Determine the [x, y] coordinate at the center of the cell enclosing the given text.  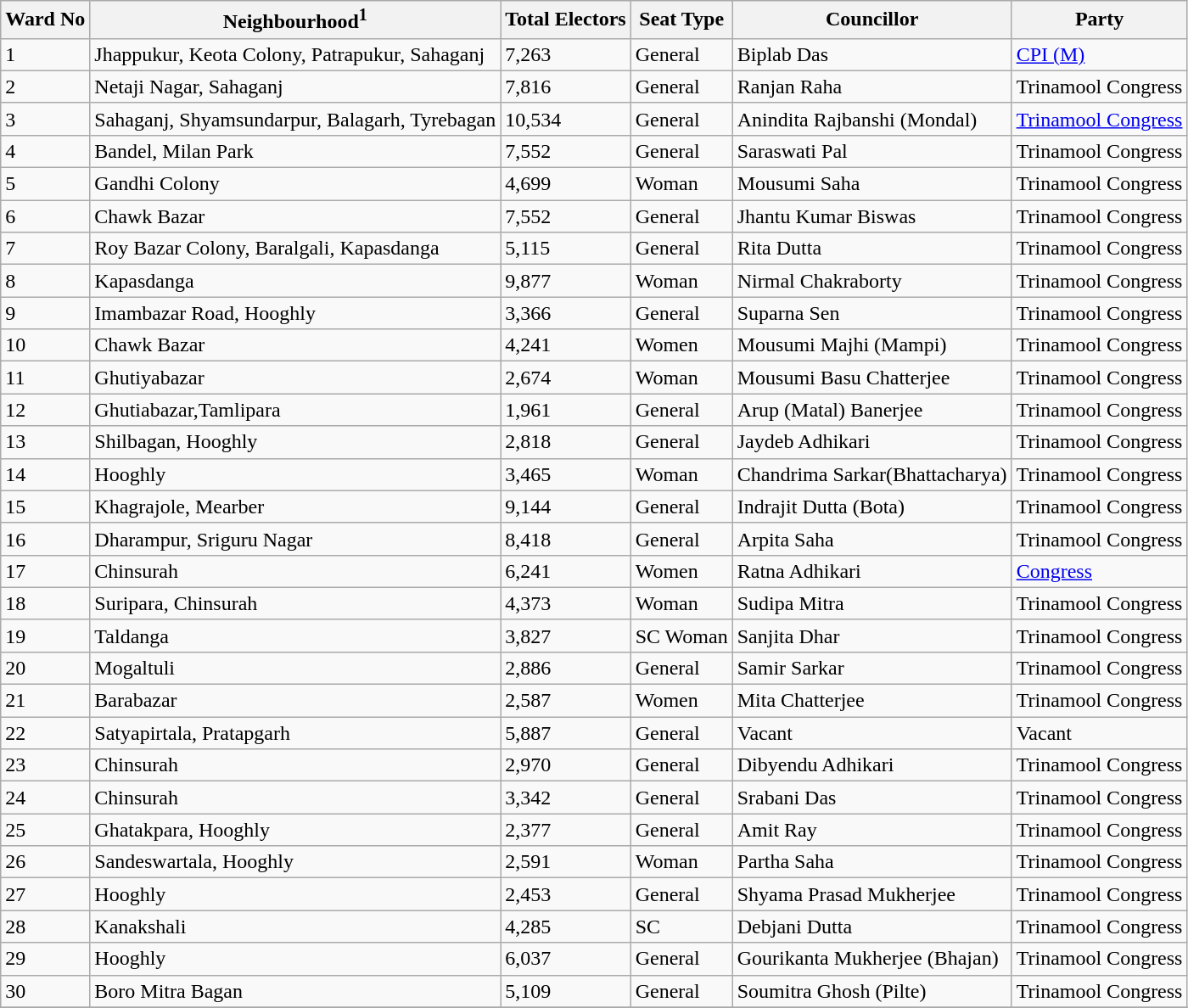
Saraswati Pal [872, 151]
Srabani Das [872, 798]
Debjani Dutta [872, 927]
4,699 [565, 184]
Ratna Adhikari [872, 571]
SC [681, 927]
Sudipa Mitra [872, 603]
7 [46, 249]
Dibyendu Adhikari [872, 765]
Nirmal Chakraborty [872, 281]
Mousumi Saha [872, 184]
2,818 [565, 442]
5,109 [565, 991]
Taldanga [295, 636]
Dharampur, Sriguru Nagar [295, 539]
Ward No [46, 20]
5,115 [565, 249]
15 [46, 507]
Samir Sarkar [872, 668]
Netaji Nagar, Sahaganj [295, 87]
3,366 [565, 313]
Total Electors [565, 20]
Partha Saha [872, 862]
6 [46, 216]
25 [46, 830]
2,587 [565, 701]
Indrajit Dutta (Bota) [872, 507]
Biplab Das [872, 54]
Ghutiyabazar [295, 378]
Jhantu Kumar Biswas [872, 216]
Seat Type [681, 20]
3,342 [565, 798]
Boro Mitra Bagan [295, 991]
8 [46, 281]
Ghatakpara, Hooghly [295, 830]
Mogaltuli [295, 668]
4 [46, 151]
28 [46, 927]
24 [46, 798]
Barabazar [295, 701]
10 [46, 345]
2,453 [565, 894]
2,970 [565, 765]
Gandhi Colony [295, 184]
5,887 [565, 733]
1,961 [565, 410]
9 [46, 313]
Gourikanta Mukherjee (Bhajan) [872, 959]
Neighbourhood1 [295, 20]
Chandrima Sarkar(Bhattacharya) [872, 474]
6,037 [565, 959]
Councillor [872, 20]
17 [46, 571]
Soumitra Ghosh (Pilte) [872, 991]
12 [46, 410]
29 [46, 959]
7,816 [565, 87]
2,377 [565, 830]
18 [46, 603]
3,827 [565, 636]
Congress [1100, 571]
Anindita Rajbanshi (Mondal) [872, 119]
Ranjan Raha [872, 87]
Imambazar Road, Hooghly [295, 313]
5 [46, 184]
11 [46, 378]
6,241 [565, 571]
Mousumi Basu Chatterjee [872, 378]
16 [46, 539]
Roy Bazar Colony, Baralgali, Kapasdanga [295, 249]
Sandeswartala, Hooghly [295, 862]
Jaydeb Adhikari [872, 442]
Kanakshali [295, 927]
2 [46, 87]
Suripara, Chinsurah [295, 603]
Suparna Sen [872, 313]
3,465 [565, 474]
Jhappukur, Keota Colony, Patrapukur, Sahaganj [295, 54]
Sanjita Dhar [872, 636]
19 [46, 636]
Shilbagan, Hooghly [295, 442]
Satyapirtala, Pratapgarh [295, 733]
Shyama Prasad Mukherjee [872, 894]
Mousumi Majhi (Mampi) [872, 345]
8,418 [565, 539]
Ghutiabazar,Tamlipara [295, 410]
Amit Ray [872, 830]
Sahaganj, Shyamsundarpur, Balagarh, Tyrebagan [295, 119]
Rita Dutta [872, 249]
7,263 [565, 54]
Mita Chatterjee [872, 701]
CPI (M) [1100, 54]
1 [46, 54]
Arpita Saha [872, 539]
Party [1100, 20]
4,285 [565, 927]
10,534 [565, 119]
Kapasdanga [295, 281]
Bandel, Milan Park [295, 151]
9,144 [565, 507]
27 [46, 894]
14 [46, 474]
2,591 [565, 862]
20 [46, 668]
30 [46, 991]
13 [46, 442]
4,241 [565, 345]
4,373 [565, 603]
21 [46, 701]
3 [46, 119]
Khagrajole, Mearber [295, 507]
23 [46, 765]
22 [46, 733]
9,877 [565, 281]
Arup (Matal) Banerjee [872, 410]
2,674 [565, 378]
SC Woman [681, 636]
2,886 [565, 668]
26 [46, 862]
